Find where the given text appears and provide that cell's center as [x, y] coordinate. 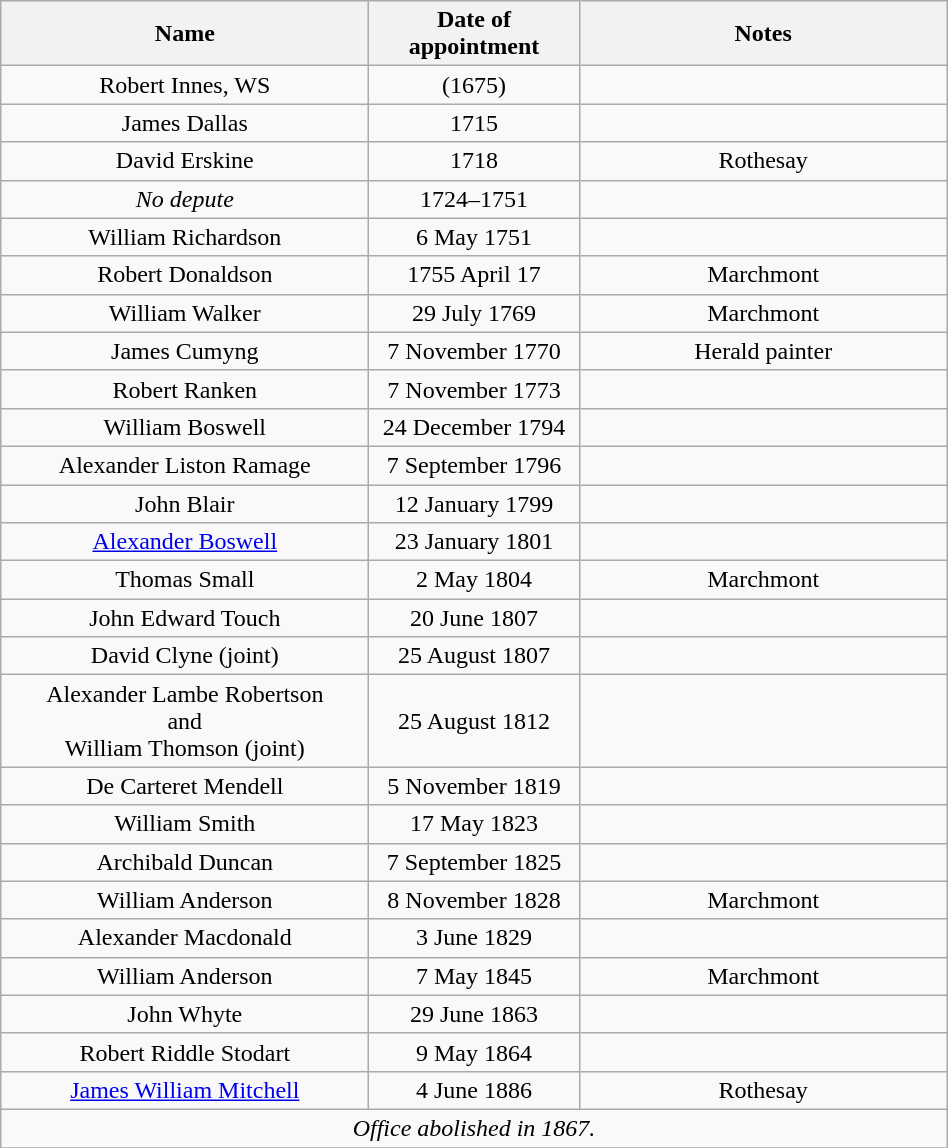
7 September 1825 [474, 862]
9 May 1864 [474, 1052]
8 November 1828 [474, 900]
Archibald Duncan [185, 862]
John Edward Touch [185, 618]
12 January 1799 [474, 503]
David Clyne (joint) [185, 656]
6 May 1751 [474, 237]
John Whyte [185, 1014]
3 June 1829 [474, 938]
7 May 1845 [474, 976]
17 May 1823 [474, 824]
Date of appointment [474, 34]
Robert Riddle Stodart [185, 1052]
John Blair [185, 503]
7 September 1796 [474, 465]
Alexander Macdonald [185, 938]
29 July 1769 [474, 313]
James Cumyng [185, 351]
Robert Innes, WS [185, 85]
David Erskine [185, 161]
7 November 1770 [474, 351]
William Richardson [185, 237]
William Smith [185, 824]
25 August 1812 [474, 721]
25 August 1807 [474, 656]
(1675) [474, 85]
2 May 1804 [474, 580]
Thomas Small [185, 580]
29 June 1863 [474, 1014]
William Walker [185, 313]
Office abolished in 1867. [474, 1128]
20 June 1807 [474, 618]
24 December 1794 [474, 427]
1724–1751 [474, 199]
Alexander Boswell [185, 542]
Robert Ranken [185, 389]
Herald painter [763, 351]
1718 [474, 161]
No depute [185, 199]
7 November 1773 [474, 389]
Alexander Liston Ramage [185, 465]
Robert Donaldson [185, 275]
1715 [474, 123]
4 June 1886 [474, 1090]
William Boswell [185, 427]
James William Mitchell [185, 1090]
1755 April 17 [474, 275]
Alexander Lambe RobertsonandWilliam Thomson (joint) [185, 721]
Notes [763, 34]
James Dallas [185, 123]
5 November 1819 [474, 786]
23 January 1801 [474, 542]
Name [185, 34]
De Carteret Mendell [185, 786]
